Locate the cell with the specified text and output its [x, y] center coordinate. 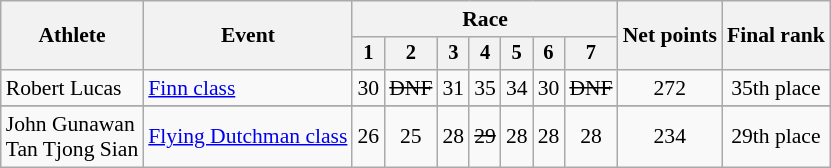
John Gunawan Tan Tjong Sian [72, 136]
Finn class [248, 88]
34 [517, 88]
Event [248, 36]
31 [453, 88]
Robert Lucas [72, 88]
Flying Dutchman class [248, 136]
29 [485, 136]
272 [670, 88]
25 [410, 136]
2 [410, 54]
4 [485, 54]
5 [517, 54]
35 [485, 88]
7 [590, 54]
26 [368, 136]
35th place [776, 88]
Net points [670, 36]
Race [484, 19]
3 [453, 54]
1 [368, 54]
6 [549, 54]
Final rank [776, 36]
29th place [776, 136]
234 [670, 136]
Athlete [72, 36]
